Extract the [x, y] coordinate from the center of the cell holding the provided text.  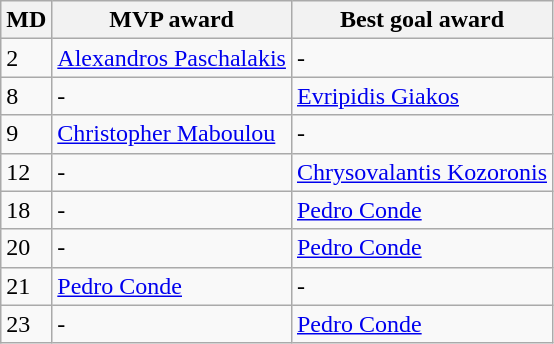
Alexandros Paschalakis [172, 58]
9 [26, 134]
MD [26, 20]
Chrysovalantis Kozoronis [422, 172]
21 [26, 286]
20 [26, 248]
8 [26, 96]
Christopher Maboulou [172, 134]
23 [26, 324]
Evripidis Giakos [422, 96]
Best goal award [422, 20]
12 [26, 172]
2 [26, 58]
MVP award [172, 20]
18 [26, 210]
